Pinpoint the cell where the given text exists, returning its [x, y] midpoint coordinate. 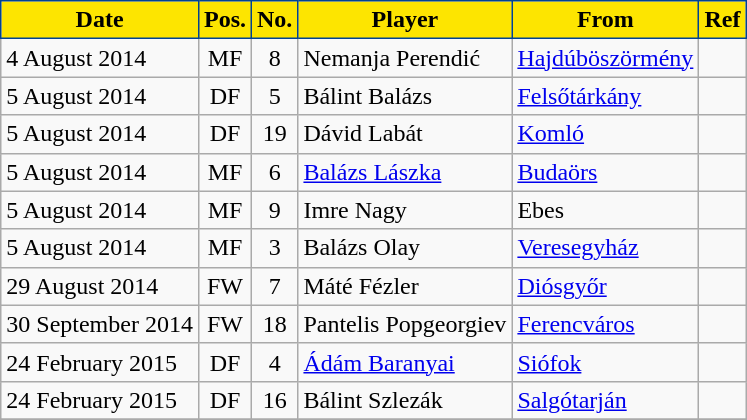
16 [275, 400]
8 [275, 58]
Date [100, 20]
Pantelis Popgeorgiev [405, 324]
7 [275, 286]
Felsőtárkány [606, 96]
Ref [722, 20]
3 [275, 248]
4 August 2014 [100, 58]
Budaörs [606, 172]
Bálint Szlezák [405, 400]
Pos. [224, 20]
Hajdúböszörmény [606, 58]
Dávid Labát [405, 134]
29 August 2014 [100, 286]
No. [275, 20]
9 [275, 210]
Salgótarján [606, 400]
From [606, 20]
4 [275, 362]
18 [275, 324]
30 September 2014 [100, 324]
Máté Fézler [405, 286]
6 [275, 172]
Balázs Olay [405, 248]
Veresegyház [606, 248]
5 [275, 96]
Player [405, 20]
Ferencváros [606, 324]
Ebes [606, 210]
Siófok [606, 362]
Bálint Balázs [405, 96]
Nemanja Perendić [405, 58]
Imre Nagy [405, 210]
Komló [606, 134]
Diósgyőr [606, 286]
Ádám Baranyai [405, 362]
Balázs Lászka [405, 172]
19 [275, 134]
